Detect which cell encompasses the target text, then output its (X, Y) center coordinate. 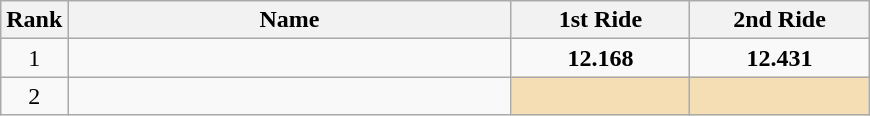
12.431 (780, 58)
Name (290, 20)
Rank (34, 20)
1 (34, 58)
1st Ride (600, 20)
12.168 (600, 58)
2nd Ride (780, 20)
2 (34, 96)
